Capture the cell that displays the provided text and extract its [X, Y] central coordinate. 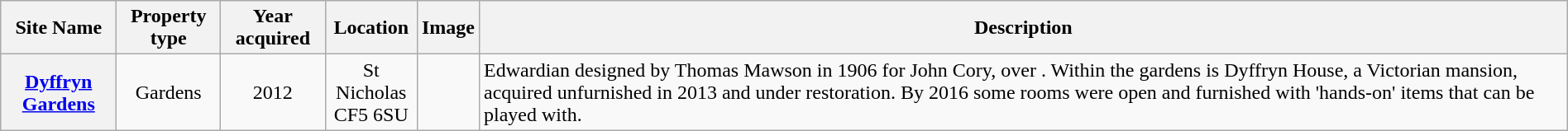
Image [448, 28]
Property type [169, 28]
Year acquired [273, 28]
2012 [273, 92]
Gardens [169, 92]
St NicholasCF5 6SU [370, 92]
Site Name [59, 28]
Dyffryn Gardens [59, 92]
Location [370, 28]
Description [1023, 28]
